Return the (X, Y) coordinate for the center point of the cell that contains the specified text.  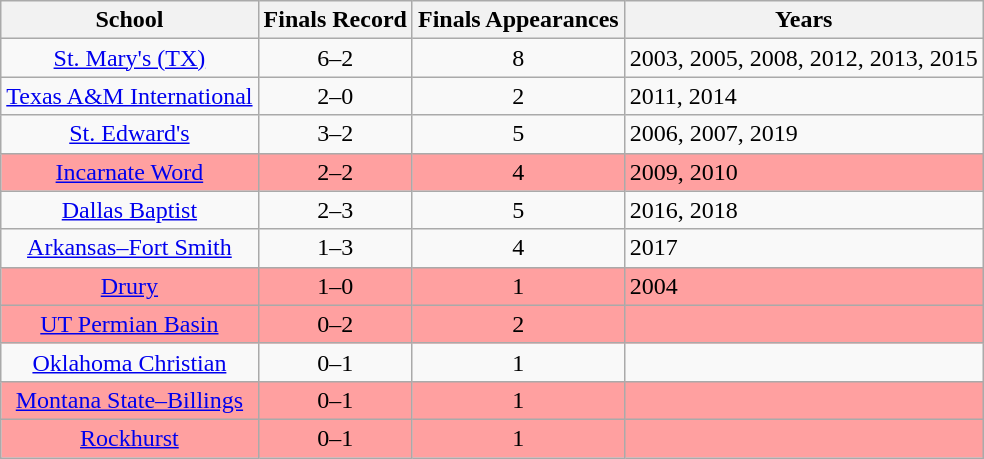
2006, 2007, 2019 (804, 134)
Years (804, 20)
2004 (804, 286)
St. Edward's (130, 134)
Rockhurst (130, 438)
2016, 2018 (804, 210)
Drury (130, 286)
2011, 2014 (804, 96)
3–2 (335, 134)
Incarnate Word (130, 172)
1–0 (335, 286)
UT Permian Basin (130, 324)
2017 (804, 248)
Texas A&M International (130, 96)
Oklahoma Christian (130, 362)
2–2 (335, 172)
8 (518, 58)
2009, 2010 (804, 172)
School (130, 20)
6–2 (335, 58)
2–0 (335, 96)
1–3 (335, 248)
Dallas Baptist (130, 210)
Montana State–Billings (130, 400)
Finals Appearances (518, 20)
2–3 (335, 210)
0–2 (335, 324)
Finals Record (335, 20)
St. Mary's (TX) (130, 58)
Arkansas–Fort Smith (130, 248)
2003, 2005, 2008, 2012, 2013, 2015 (804, 58)
